Locate the cell with the specified text and output its [x, y] center coordinate. 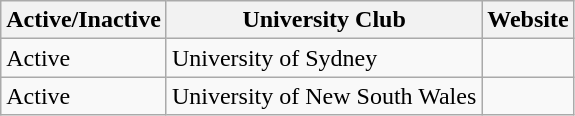
University of Sydney [324, 58]
University Club [324, 20]
University of New South Wales [324, 96]
Website [528, 20]
Active/Inactive [84, 20]
